Identify which cell holds the provided text, then report its (x, y) central coordinate. 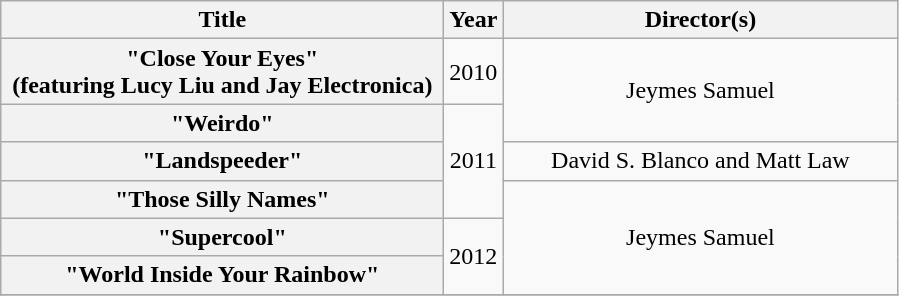
Year (474, 20)
2011 (474, 161)
"Supercool" (222, 237)
David S. Blanco and Matt Law (700, 161)
2010 (474, 72)
"Close Your Eyes"(featuring Lucy Liu and Jay Electronica) (222, 72)
Director(s) (700, 20)
"Landspeeder" (222, 161)
2012 (474, 256)
"Weirdo" (222, 123)
"World Inside Your Rainbow" (222, 275)
"Those Silly Names" (222, 199)
Title (222, 20)
